Extract the [X, Y] coordinate from the center of the cell holding the provided text.  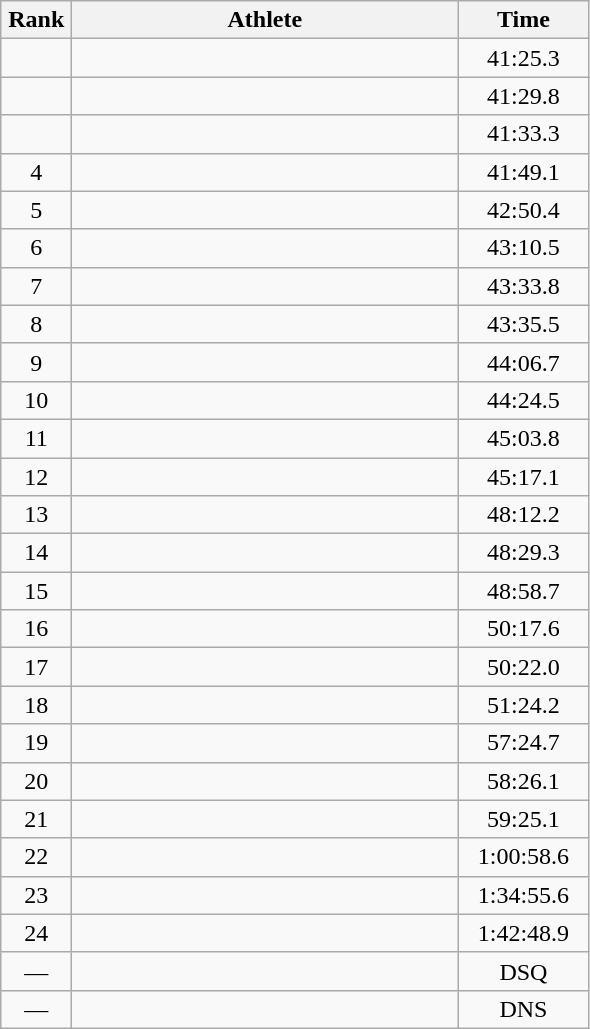
48:12.2 [524, 515]
21 [36, 819]
13 [36, 515]
6 [36, 248]
DSQ [524, 971]
45:03.8 [524, 438]
48:29.3 [524, 553]
44:06.7 [524, 362]
41:49.1 [524, 172]
57:24.7 [524, 743]
DNS [524, 1009]
43:33.8 [524, 286]
24 [36, 933]
1:42:48.9 [524, 933]
15 [36, 591]
Time [524, 20]
43:10.5 [524, 248]
41:29.8 [524, 96]
59:25.1 [524, 819]
14 [36, 553]
Athlete [265, 20]
44:24.5 [524, 400]
50:22.0 [524, 667]
50:17.6 [524, 629]
1:00:58.6 [524, 857]
20 [36, 781]
1:34:55.6 [524, 895]
45:17.1 [524, 477]
Rank [36, 20]
22 [36, 857]
10 [36, 400]
8 [36, 324]
58:26.1 [524, 781]
41:25.3 [524, 58]
4 [36, 172]
19 [36, 743]
9 [36, 362]
42:50.4 [524, 210]
23 [36, 895]
7 [36, 286]
16 [36, 629]
51:24.2 [524, 705]
5 [36, 210]
41:33.3 [524, 134]
11 [36, 438]
43:35.5 [524, 324]
12 [36, 477]
18 [36, 705]
48:58.7 [524, 591]
17 [36, 667]
